Locate the cell with the specified text and output its (x, y) center coordinate. 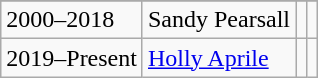
2000–2018 (72, 20)
Sandy Pearsall (218, 20)
2019–Present (72, 58)
Holly Aprile (218, 58)
